Capture the cell that displays the provided text and extract its [x, y] central coordinate. 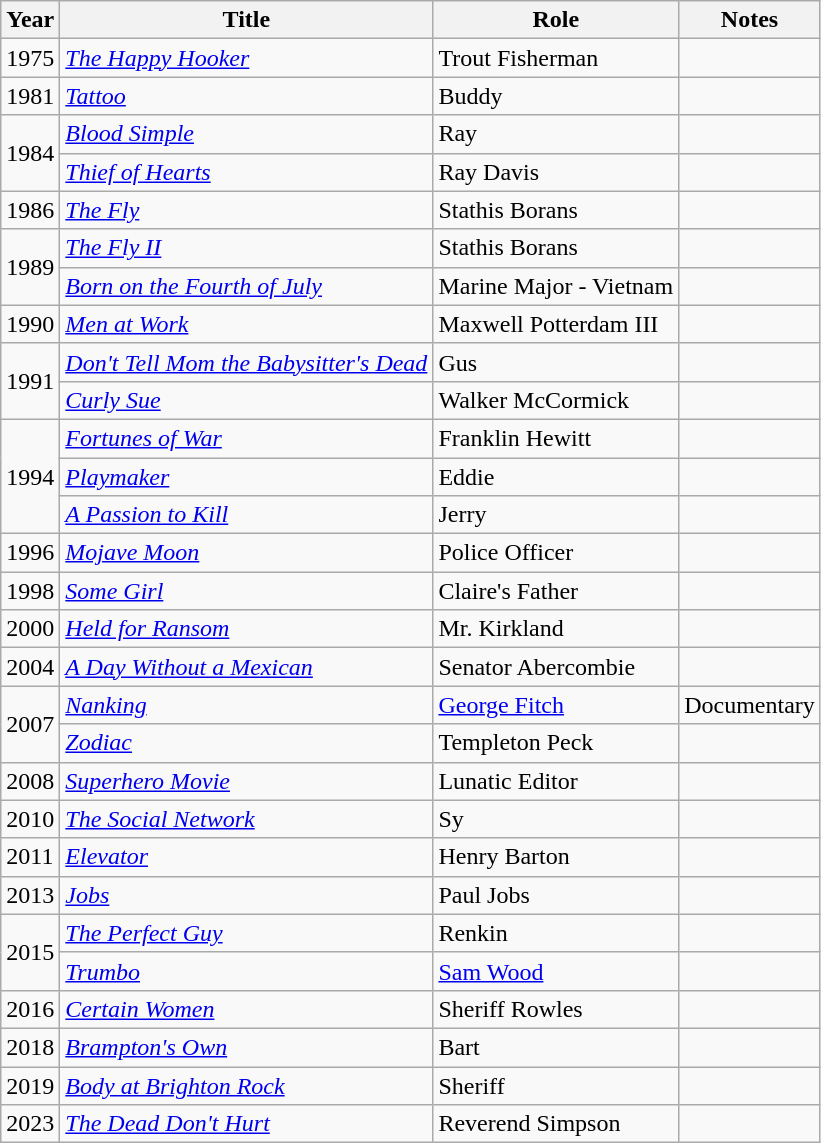
Walker McCormick [556, 400]
Fortunes of War [246, 438]
1996 [30, 553]
2000 [30, 629]
The Happy Hooker [246, 58]
Curly Sue [246, 400]
Claire's Father [556, 591]
2011 [30, 857]
1986 [30, 210]
2007 [30, 724]
Eddie [556, 477]
A Passion to Kill [246, 515]
2023 [30, 1124]
Bart [556, 1047]
2016 [30, 1009]
Jerry [556, 515]
A Day Without a Mexican [246, 667]
1989 [30, 267]
Brampton's Own [246, 1047]
2015 [30, 952]
2008 [30, 781]
Senator Abercombie [556, 667]
2018 [30, 1047]
Men at Work [246, 324]
Notes [750, 20]
Role [556, 20]
Documentary [750, 705]
Sheriff Rowles [556, 1009]
Elevator [246, 857]
The Dead Don't Hurt [246, 1124]
Blood Simple [246, 134]
Gus [556, 362]
Lunatic Editor [556, 781]
Sheriff [556, 1085]
The Fly [246, 210]
Nanking [246, 705]
2013 [30, 895]
Marine Major - Vietnam [556, 286]
Maxwell Potterdam III [556, 324]
Certain Women [246, 1009]
2010 [30, 819]
Franklin Hewitt [556, 438]
Trout Fisherman [556, 58]
Born on the Fourth of July [246, 286]
Thief of Hearts [246, 172]
Renkin [556, 933]
Police Officer [556, 553]
Mojave Moon [246, 553]
1994 [30, 476]
Year [30, 20]
1998 [30, 591]
1981 [30, 96]
George Fitch [556, 705]
Don't Tell Mom the Babysitter's Dead [246, 362]
Mr. Kirkland [556, 629]
Sy [556, 819]
Ray Davis [556, 172]
The Fly II [246, 248]
Sam Wood [556, 971]
Held for Ransom [246, 629]
2004 [30, 667]
Trumbo [246, 971]
Paul Jobs [556, 895]
1991 [30, 381]
1990 [30, 324]
2019 [30, 1085]
Jobs [246, 895]
Body at Brighton Rock [246, 1085]
Playmaker [246, 477]
1975 [30, 58]
Reverend Simpson [556, 1124]
1984 [30, 153]
Title [246, 20]
Superhero Movie [246, 781]
Tattoo [246, 96]
Some Girl [246, 591]
Ray [556, 134]
The Social Network [246, 819]
The Perfect Guy [246, 933]
Zodiac [246, 743]
Henry Barton [556, 857]
Templeton Peck [556, 743]
Buddy [556, 96]
